Find where the given text appears and provide that cell's center as [x, y] coordinate. 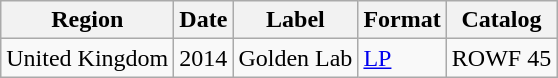
Date [204, 20]
Format [402, 20]
Catalog [501, 20]
2014 [204, 58]
Label [296, 20]
Region [88, 20]
ROWF 45 [501, 58]
United Kingdom [88, 58]
Golden Lab [296, 58]
LP [402, 58]
